Output the (X, Y) coordinate of the center of the cell containing the given text.  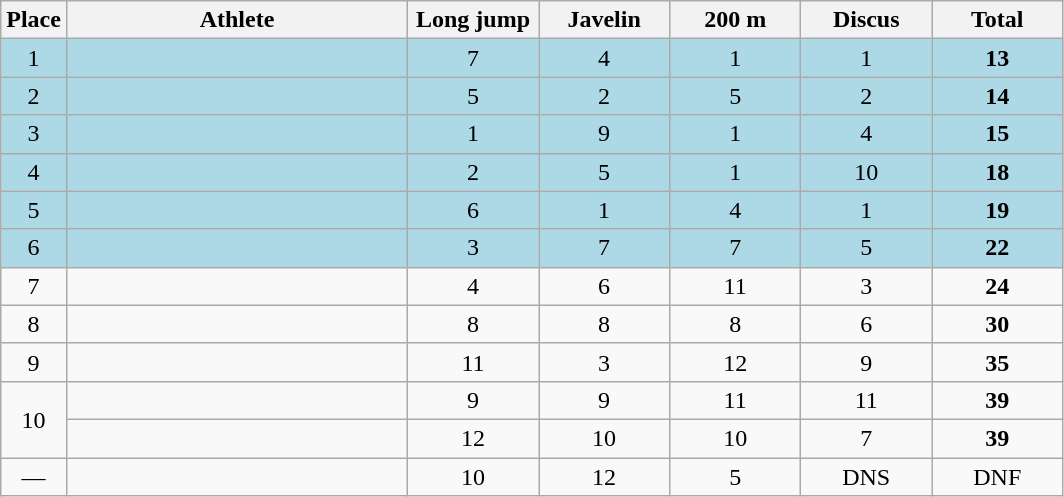
200 m (736, 20)
Place (34, 20)
24 (998, 286)
Total (998, 20)
14 (998, 96)
35 (998, 362)
Athlete (236, 20)
Javelin (604, 20)
— (34, 477)
13 (998, 58)
Long jump (474, 20)
DNF (998, 477)
15 (998, 134)
19 (998, 210)
18 (998, 172)
30 (998, 324)
Discus (866, 20)
22 (998, 248)
DNS (866, 477)
